Determine the (x, y) coordinate at the center of the cell enclosing the given text.  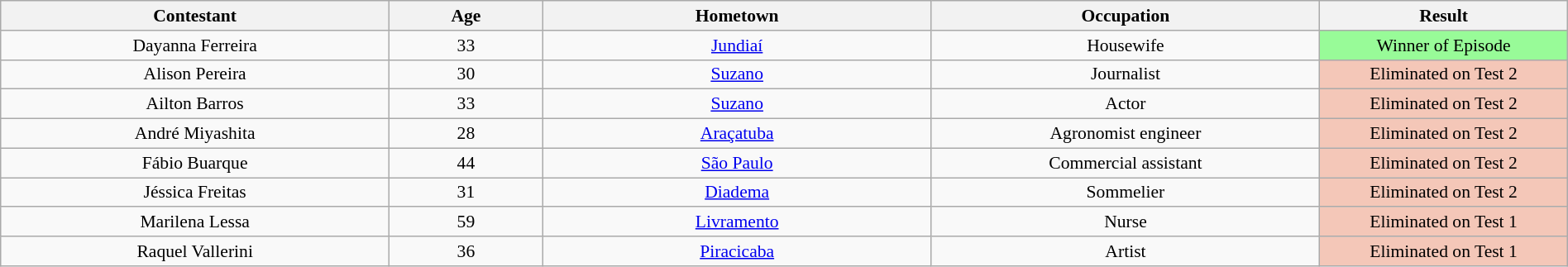
Diadema (737, 193)
Raquel Vallerini (195, 251)
Occupation (1126, 16)
Age (466, 16)
Livramento (737, 222)
São Paulo (737, 163)
59 (466, 222)
Agronomist engineer (1126, 134)
Nurse (1126, 222)
Fábio Buarque (195, 163)
Result (1444, 16)
Ailton Barros (195, 104)
31 (466, 193)
Alison Pereira (195, 74)
28 (466, 134)
Piracicaba (737, 251)
Housewife (1126, 45)
30 (466, 74)
Jundiaí (737, 45)
36 (466, 251)
Hometown (737, 16)
Sommelier (1126, 193)
44 (466, 163)
Contestant (195, 16)
Journalist (1126, 74)
Jéssica Freitas (195, 193)
Commercial assistant (1126, 163)
Araçatuba (737, 134)
Winner of Episode (1444, 45)
André Miyashita (195, 134)
Actor (1126, 104)
Marilena Lessa (195, 222)
Artist (1126, 251)
Dayanna Ferreira (195, 45)
